From the cell containing the given text, extract its center point as [X, Y] coordinate. 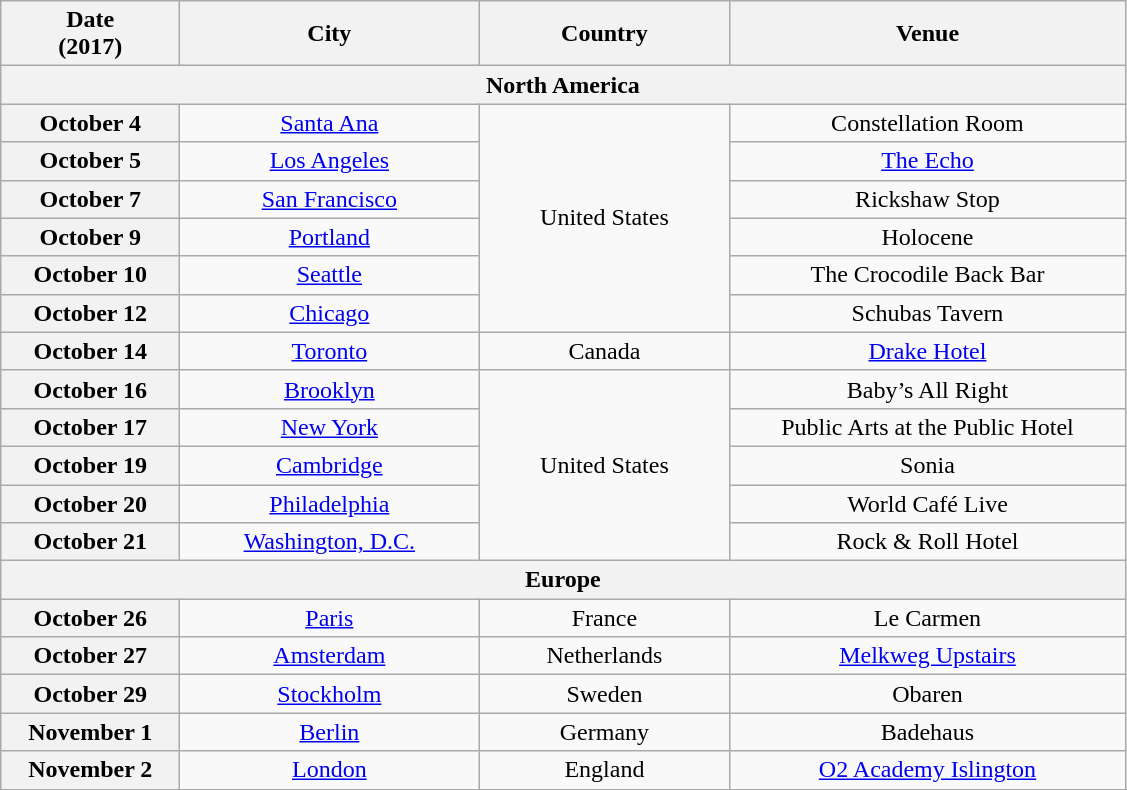
Santa Ana [330, 123]
Chicago [330, 313]
October 16 [90, 389]
October 9 [90, 237]
October 5 [90, 161]
Public Arts at the Public Hotel [928, 427]
Canada [604, 351]
October 26 [90, 618]
Toronto [330, 351]
October 4 [90, 123]
Holocene [928, 237]
Badehaus [928, 732]
Netherlands [604, 656]
October 19 [90, 465]
O2 Academy Islington [928, 770]
October 12 [90, 313]
Berlin [330, 732]
Drake Hotel [928, 351]
Sonia [928, 465]
Sweden [604, 694]
November 1 [90, 732]
Amsterdam [330, 656]
October 29 [90, 694]
Washington, D.C. [330, 542]
Obaren [928, 694]
Europe [563, 580]
Seattle [330, 275]
City [330, 34]
Portland [330, 237]
Los Angeles [330, 161]
London [330, 770]
Cambridge [330, 465]
October 14 [90, 351]
New York [330, 427]
The Echo [928, 161]
Paris [330, 618]
October 10 [90, 275]
October 20 [90, 503]
World Café Live [928, 503]
Germany [604, 732]
Venue [928, 34]
The Crocodile Back Bar [928, 275]
Baby’s All Right [928, 389]
Rock & Roll Hotel [928, 542]
Philadelphia [330, 503]
Date(2017) [90, 34]
Stockholm [330, 694]
October 21 [90, 542]
Brooklyn [330, 389]
Country [604, 34]
England [604, 770]
Melkweg Upstairs [928, 656]
North America [563, 85]
Constellation Room [928, 123]
October 27 [90, 656]
November 2 [90, 770]
France [604, 618]
Le Carmen [928, 618]
San Francisco [330, 199]
Schubas Tavern [928, 313]
October 7 [90, 199]
Rickshaw Stop [928, 199]
October 17 [90, 427]
